Return the [x, y] coordinate for the center point of the cell that contains the specified text.  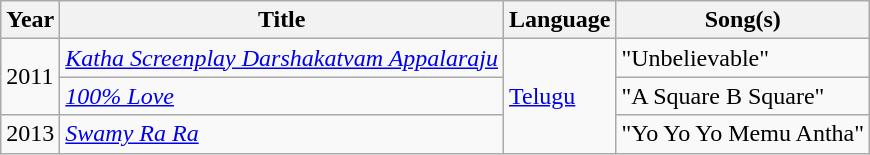
Title [282, 20]
Swamy Ra Ra [282, 134]
Katha Screenplay Darshakatvam Appalaraju [282, 58]
100% Love [282, 96]
Language [560, 20]
2011 [30, 77]
"Yo Yo Yo Memu Antha" [743, 134]
2013 [30, 134]
"Unbelievable" [743, 58]
Telugu [560, 96]
"A Square B Square" [743, 96]
Song(s) [743, 20]
Year [30, 20]
